From the cell containing the given text, extract its center point as [X, Y] coordinate. 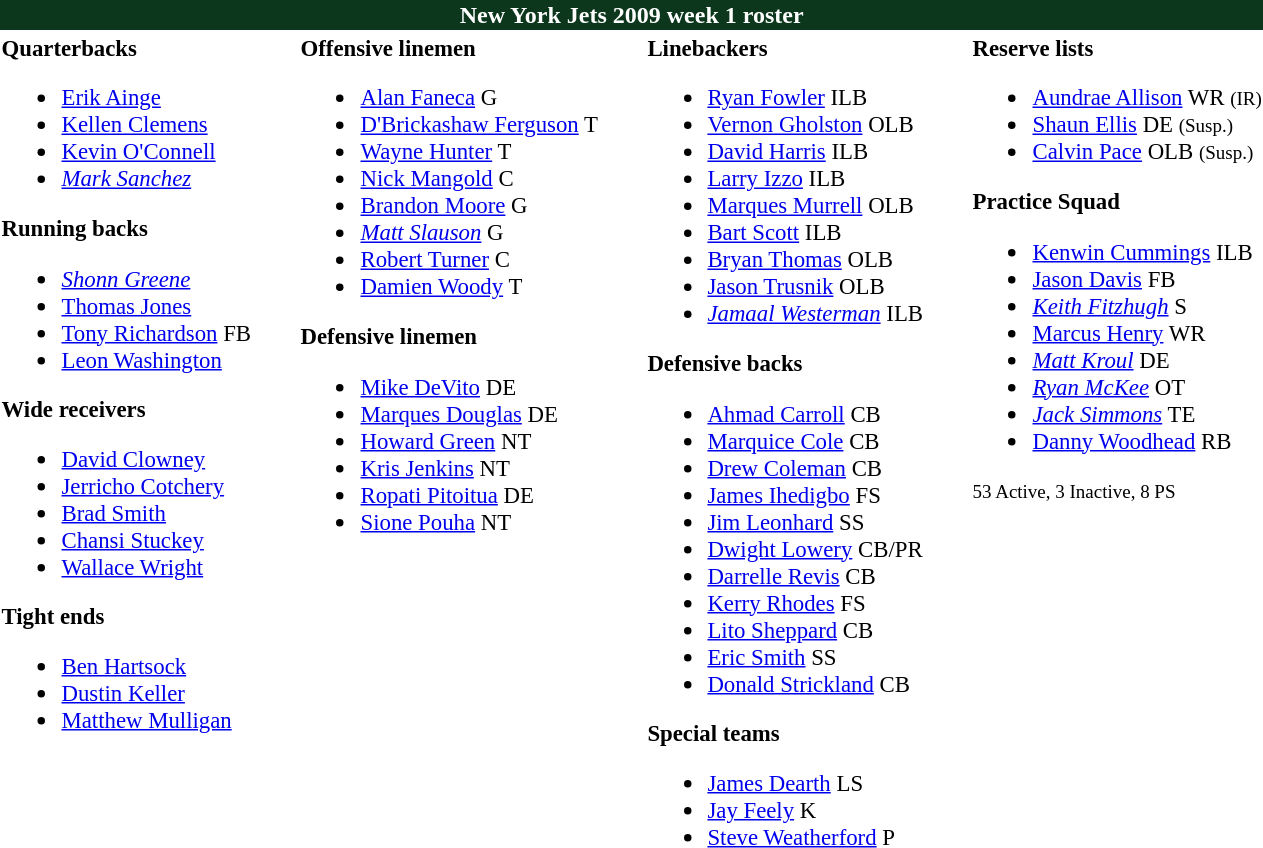
New York Jets 2009 week 1 roster [632, 15]
